Return the [x, y] coordinate for the center point of the cell that contains the specified text.  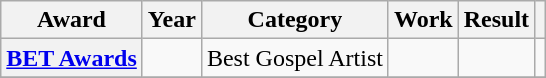
Result [496, 20]
Year [172, 20]
BET Awards [72, 58]
Work [423, 20]
Category [294, 20]
Best Gospel Artist [294, 58]
Award [72, 20]
